Locate the cell with the specified text and output its [x, y] center coordinate. 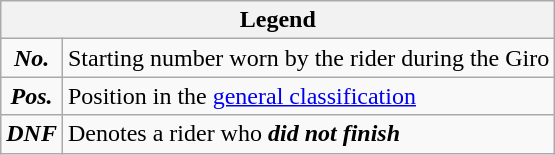
DNF [32, 134]
Legend [278, 20]
Position in the general classification [308, 96]
Pos. [32, 96]
Denotes a rider who did not finish [308, 134]
No. [32, 58]
Starting number worn by the rider during the Giro [308, 58]
